Provide the (X, Y) coordinate of the cell's center where the given text is located.  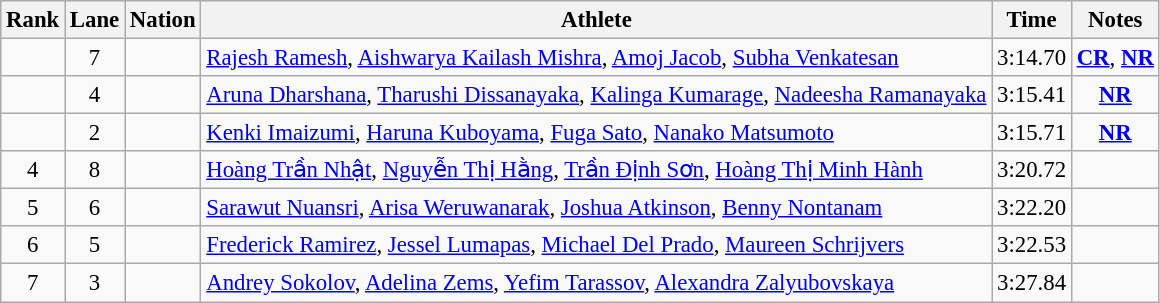
Hoàng Trần Nhật, Nguyễn Thị Hằng, Trần Định Sơn, Hoàng Thị Minh Hành (596, 170)
3:20.72 (1032, 170)
Sarawut Nuansri, Arisa Weruwanarak, Joshua Atkinson, Benny Nontanam (596, 208)
3:15.41 (1032, 95)
CR, NR (1115, 58)
3:22.53 (1032, 245)
Time (1032, 20)
3 (95, 283)
3:27.84 (1032, 283)
2 (95, 133)
Notes (1115, 20)
Nation (163, 20)
Andrey Sokolov, Adelina Zems, Yefim Tarassov, Alexandra Zalyubovskaya (596, 283)
3:14.70 (1032, 58)
Frederick Ramirez, Jessel Lumapas, Michael Del Prado, Maureen Schrijvers (596, 245)
8 (95, 170)
Lane (95, 20)
Rajesh Ramesh, Aishwarya Kailash Mishra, Amoj Jacob, Subha Venkatesan (596, 58)
3:15.71 (1032, 133)
Aruna Dharshana, Tharushi Dissanayaka, Kalinga Kumarage, Nadeesha Ramanayaka (596, 95)
Athlete (596, 20)
Rank (33, 20)
Kenki Imaizumi, Haruna Kuboyama, Fuga Sato, Nanako Matsumoto (596, 133)
3:22.20 (1032, 208)
